Identify which cell holds the provided text, then report its [x, y] central coordinate. 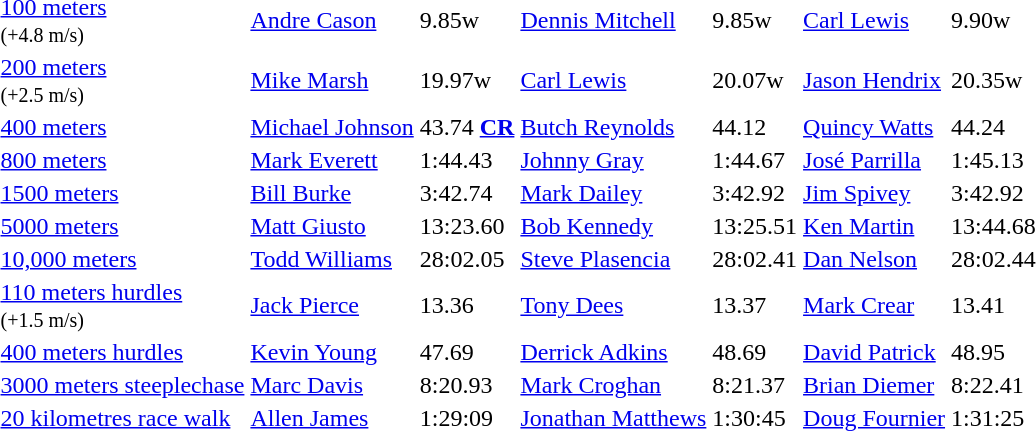
Marc Davis [332, 385]
3:42.74 [467, 193]
8:20.93 [467, 385]
48.69 [755, 352]
28:02.05 [467, 259]
Mark Crear [874, 306]
Dan Nelson [874, 259]
43.74 CR [467, 127]
1:44.67 [755, 160]
13.37 [755, 306]
Mark Croghan [614, 385]
19.97w [467, 80]
13.36 [467, 306]
Jim Spivey [874, 193]
8:21.37 [755, 385]
Mark Dailey [614, 193]
Carl Lewis [614, 80]
Michael Johnson [332, 127]
Bill Burke [332, 193]
13:25.51 [755, 226]
3:42.92 [755, 193]
Steve Plasencia [614, 259]
Kevin Young [332, 352]
Todd Williams [332, 259]
Brian Diemer [874, 385]
Johnny Gray [614, 160]
44.12 [755, 127]
Jason Hendrix [874, 80]
1:44.43 [467, 160]
20.07w [755, 80]
Bob Kennedy [614, 226]
David Patrick [874, 352]
Butch Reynolds [614, 127]
Mark Everett [332, 160]
Quincy Watts [874, 127]
28:02.41 [755, 259]
Ken Martin [874, 226]
Tony Dees [614, 306]
47.69 [467, 352]
José Parrilla [874, 160]
Matt Giusto [332, 226]
Mike Marsh [332, 80]
Derrick Adkins [614, 352]
13:23.60 [467, 226]
Jack Pierce [332, 306]
